Return the (x, y) coordinate for the center point of the cell that contains the specified text.  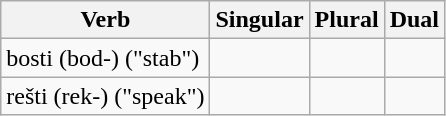
Dual (414, 20)
Verb (106, 20)
bosti (bod-) ("stab") (106, 58)
rešti (rek-) ("speak") (106, 96)
Plural (346, 20)
Singular (260, 20)
